Determine the (X, Y) coordinate at the center of the cell enclosing the given text.  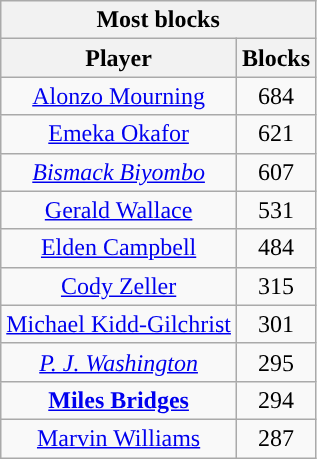
301 (276, 324)
621 (276, 134)
Cody Zeller (119, 286)
Blocks (276, 58)
Michael Kidd-Gilchrist (119, 324)
Bismack Biyombo (119, 172)
287 (276, 438)
Most blocks (158, 20)
684 (276, 96)
Alonzo Mourning (119, 96)
Gerald Wallace (119, 210)
Emeka Okafor (119, 134)
315 (276, 286)
484 (276, 248)
607 (276, 172)
531 (276, 210)
294 (276, 400)
Elden Campbell (119, 248)
Miles Bridges (119, 400)
P. J. Washington (119, 362)
295 (276, 362)
Marvin Williams (119, 438)
Player (119, 58)
